Identify which cell holds the provided text, then report its [X, Y] central coordinate. 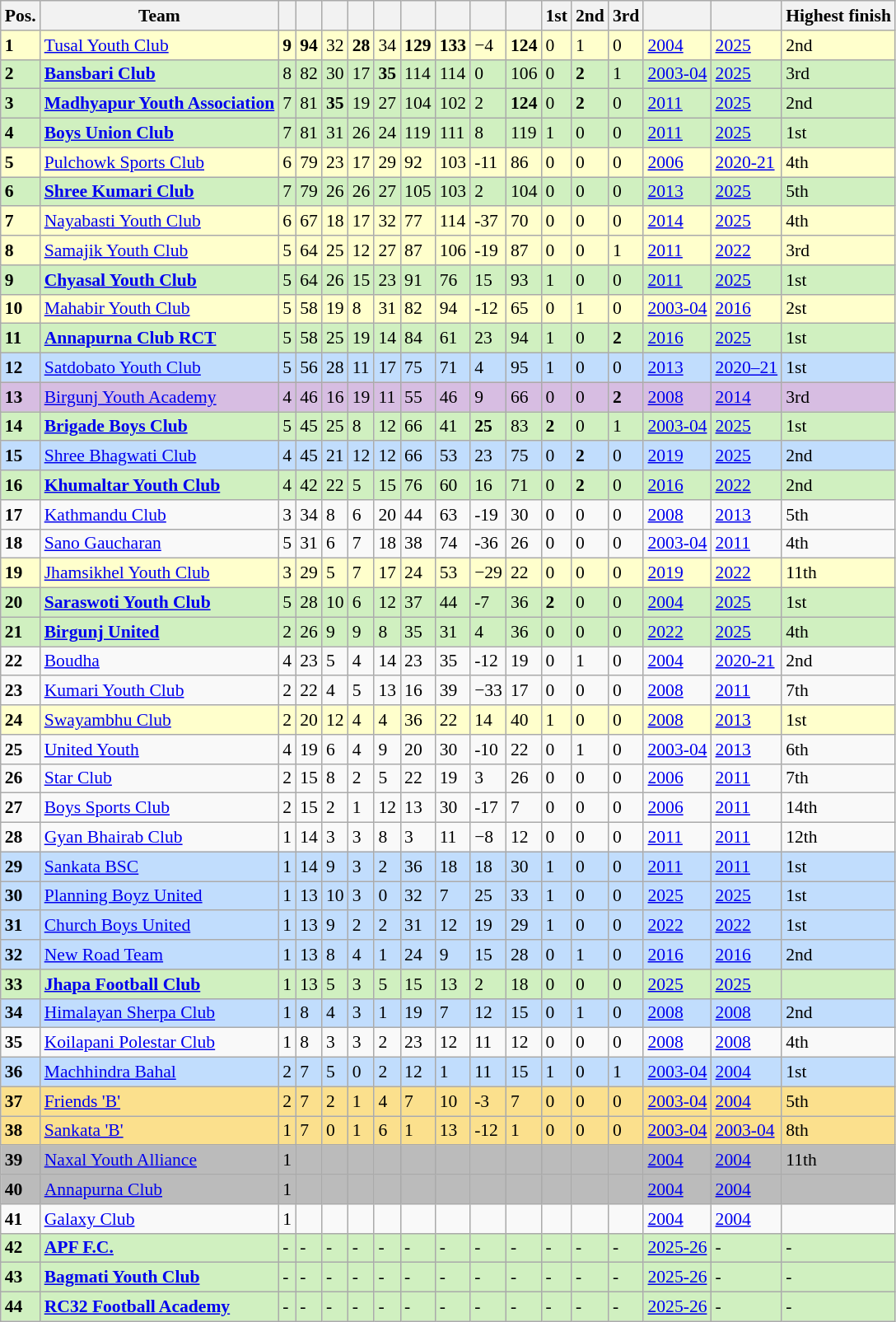
93 [524, 280]
2st [838, 309]
Bansbari Club [160, 74]
Friends 'B' [160, 1101]
2020–21 [747, 368]
−29 [488, 573]
-11 [488, 162]
Pulchowk Sports Club [160, 162]
United Youth [160, 750]
Saraswoti Youth Club [160, 603]
86 [524, 162]
Galaxy Club [160, 1219]
95 [524, 368]
-10 [488, 750]
61 [453, 339]
Star Club [160, 778]
6th [838, 750]
67 [309, 222]
92 [418, 162]
Birgunj United [160, 632]
−4 [488, 45]
91 [418, 280]
Himalayan Sherpa Club [160, 1013]
Pos. [21, 16]
Gyan Bhairab Club [160, 838]
105 [418, 192]
133 [453, 45]
56 [309, 368]
-7 [488, 603]
Tusal Youth Club [160, 45]
Planning Boyz United [160, 896]
Satdobato Youth Club [160, 368]
12th [838, 838]
8th [838, 1131]
APF F.C. [160, 1248]
77 [418, 222]
Bagmati Youth Club [160, 1278]
Machhindra Bahal [160, 1072]
Koilapani Polestar Club [160, 1043]
-36 [488, 544]
Shree Kumari Club [160, 192]
Boys Union Club [160, 133]
Chyasal Youth Club [160, 280]
−8 [488, 838]
−33 [488, 691]
Madhyapur Youth Association [160, 104]
Annapurna Club RCT [160, 339]
Kathmandu Club [160, 515]
Jhapa Football Club [160, 984]
65 [524, 309]
Shree Bhagwati Club [160, 456]
Team [160, 16]
111 [453, 133]
74 [453, 544]
55 [418, 397]
Boudha [160, 661]
Kumari Youth Club [160, 691]
Annapurna Club [160, 1189]
Mahabir Youth Club [160, 309]
Jhamsikhel Youth Club [160, 573]
102 [453, 104]
70 [524, 222]
-3 [488, 1101]
Brigade Boys Club [160, 427]
Khumaltar Youth Club [160, 485]
New Road Team [160, 955]
Sankata 'B' [160, 1131]
Swayambhu Club [160, 720]
Birgunj Youth Academy [160, 397]
43 [21, 1278]
Church Boys United [160, 926]
14th [838, 808]
84 [418, 339]
60 [453, 485]
Nayabasti Youth Club [160, 222]
63 [453, 515]
Boys Sports Club [160, 808]
Highest finish [838, 16]
-17 [488, 808]
83 [524, 427]
Naxal Youth Alliance [160, 1161]
129 [418, 45]
Samajik Youth Club [160, 250]
Sano Gaucharan [160, 544]
RC32 Football Academy [160, 1307]
Sankata BSC [160, 867]
-37 [488, 222]
